Find where the given text appears and provide that cell's center as (x, y) coordinate. 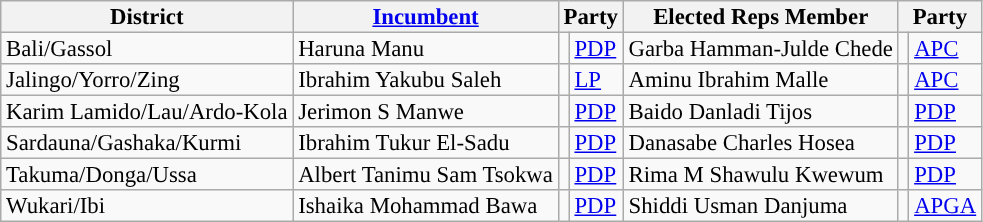
Jerimon S Manwe (426, 112)
Sardauna/Gashaka/Kurmi (147, 143)
Haruna Manu (426, 49)
Garba Hamman-Julde Chede (760, 49)
Jalingo/Yorro/Zing (147, 80)
Bali/Gassol (147, 49)
Rima M Shawulu Kwewum (760, 175)
District (147, 17)
Baido Danladi Tijos (760, 112)
Karim Lamido/Lau/Ardo-Kola (147, 112)
Ibrahim Yakubu Saleh (426, 80)
Aminu Ibrahim Malle (760, 80)
Albert Tanimu Sam Tsokwa (426, 175)
Ishaika Mohammad Bawa (426, 206)
Wukari/Ibi (147, 206)
Elected Reps Member (760, 17)
LP (596, 80)
Incumbent (426, 17)
APGA (946, 206)
Ibrahim Tukur El-Sadu (426, 143)
Danasabe Charles Hosea (760, 143)
Shiddi Usman Danjuma (760, 206)
Takuma/Donga/Ussa (147, 175)
